Return the [x, y] coordinate for the center point of the cell that contains the specified text.  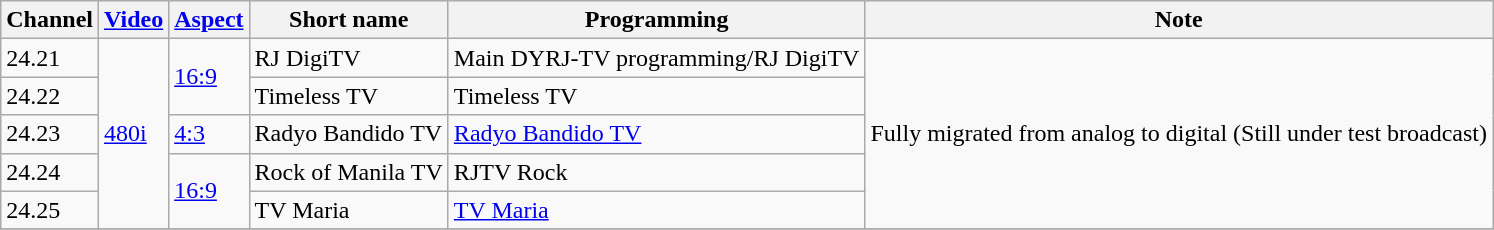
Short name [348, 20]
24.22 [50, 96]
24.24 [50, 172]
Main DYRJ-TV programming/RJ DigiTV [656, 58]
RJ DigiTV [348, 58]
24.21 [50, 58]
Rock of Manila TV [348, 172]
24.23 [50, 134]
4:3 [209, 134]
Fully migrated from analog to digital (Still under test broadcast) [1179, 134]
Aspect [209, 20]
Video [134, 20]
Note [1179, 20]
24.25 [50, 210]
RJTV Rock [656, 172]
480i [134, 134]
Programming [656, 20]
Channel [50, 20]
